Identify which cell holds the provided text, then report its (X, Y) central coordinate. 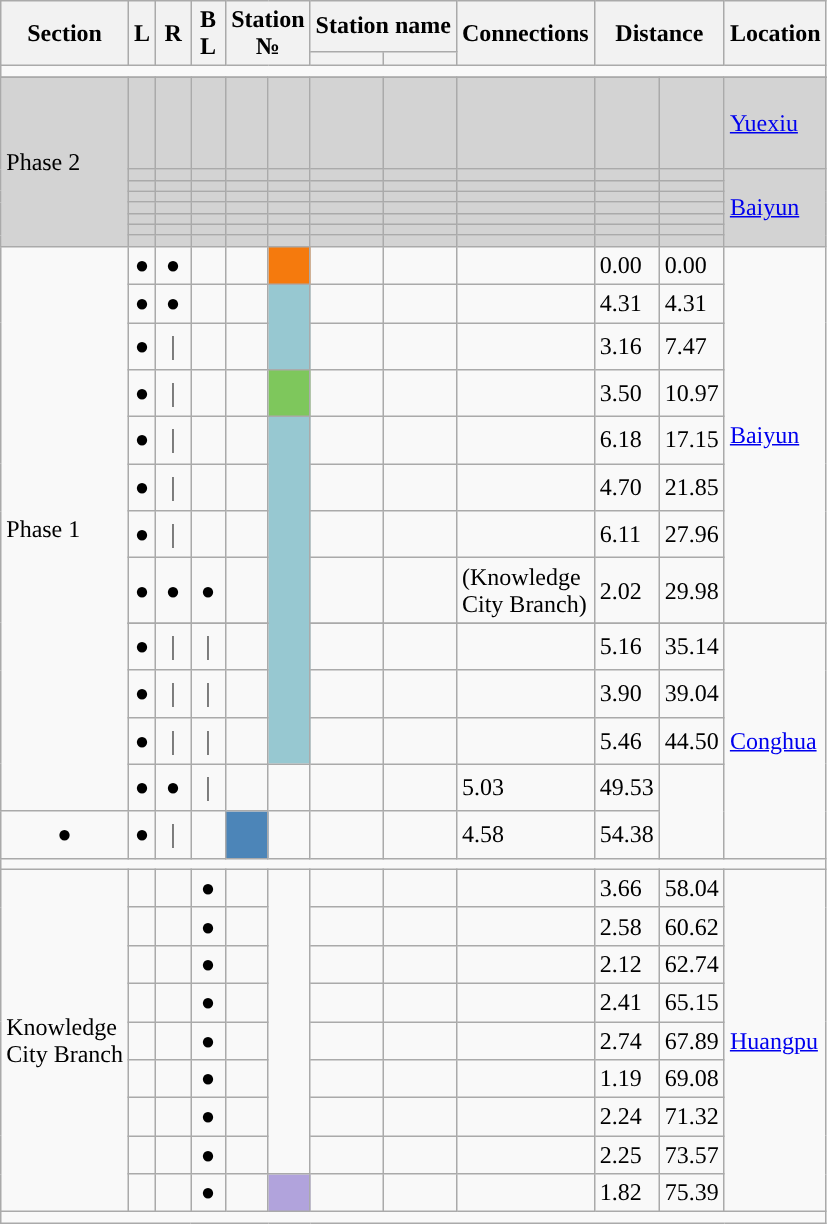
6.18 (626, 440)
60.62 (692, 926)
35.14 (692, 646)
2.25 (626, 1155)
2.24 (626, 1117)
2.58 (626, 926)
3.50 (626, 394)
7.47 (692, 346)
5.46 (626, 740)
Section (65, 34)
62.74 (692, 964)
Yuexiu (775, 123)
4.70 (626, 488)
58.04 (692, 888)
1.82 (626, 1193)
75.39 (692, 1193)
Conghua (775, 740)
Station name (383, 26)
71.32 (692, 1117)
65.15 (692, 1002)
49.53 (626, 788)
Huangpu (775, 1040)
3.90 (626, 694)
29.98 (692, 590)
2.12 (626, 964)
2.02 (626, 590)
69.08 (692, 1079)
2.74 (626, 1041)
2.41 (626, 1002)
3.16 (626, 346)
BL (208, 34)
Phase 1 (65, 528)
Knowledge City Branch (65, 1040)
1.19 (626, 1079)
(KnowledgeCity Branch) (525, 590)
R (174, 34)
Connections (525, 34)
Station№ (268, 34)
27.96 (692, 534)
54.38 (626, 834)
Distance (659, 34)
17.15 (692, 440)
21.85 (692, 488)
6.11 (626, 534)
4.58 (525, 834)
L (142, 34)
39.04 (692, 694)
67.89 (692, 1041)
10.97 (692, 394)
5.16 (626, 646)
3.66 (626, 888)
44.50 (692, 740)
Phase 2 (65, 162)
73.57 (692, 1155)
Location (775, 34)
5.03 (525, 788)
